Find where the given text appears and provide that cell's center as (x, y) coordinate. 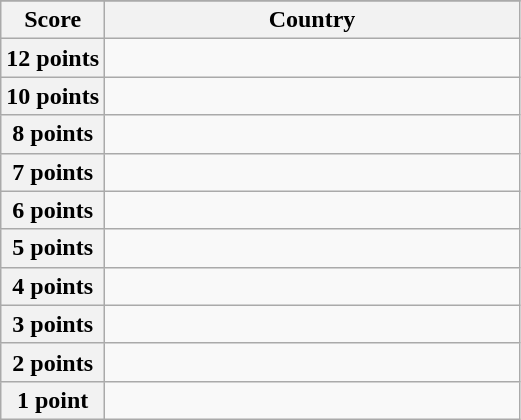
8 points (53, 134)
3 points (53, 324)
1 point (53, 400)
5 points (53, 248)
12 points (53, 58)
6 points (53, 210)
10 points (53, 96)
Score (53, 20)
4 points (53, 286)
Country (312, 20)
7 points (53, 172)
2 points (53, 362)
